Output the (x, y) coordinate of the center of the cell containing the given text.  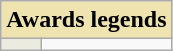
Awards legends (86, 20)
